Scan for the cell matching the given text and deliver its [X, Y] coordinate at center. 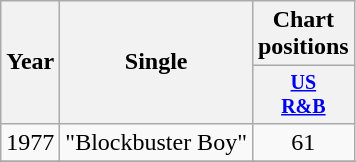
1977 [30, 142]
Year [30, 62]
Single [156, 62]
"Blockbuster Boy" [156, 142]
Chart positions [303, 34]
USR&B [303, 94]
61 [303, 142]
